Determine the [X, Y] coordinate at the center of the cell enclosing the given text.  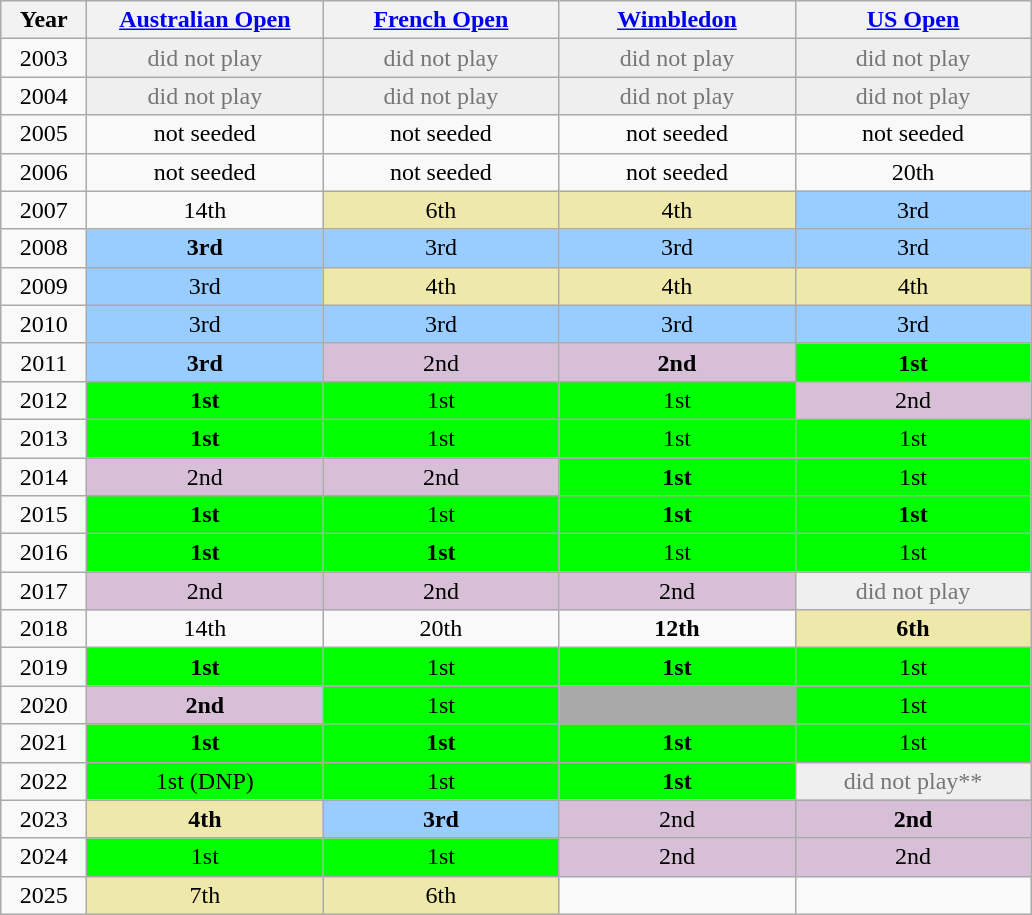
2019 [44, 667]
2010 [44, 324]
2017 [44, 591]
2024 [44, 857]
Wimbledon [677, 20]
2012 [44, 400]
2022 [44, 781]
US Open [913, 20]
Year [44, 20]
2006 [44, 172]
Australian Open [205, 20]
2016 [44, 553]
2011 [44, 362]
2005 [44, 134]
2009 [44, 286]
2014 [44, 477]
2004 [44, 96]
2003 [44, 58]
2018 [44, 629]
did not play** [913, 781]
2015 [44, 515]
French Open [441, 20]
7th [205, 895]
2013 [44, 438]
2008 [44, 248]
12th [677, 629]
2025 [44, 895]
2023 [44, 819]
2007 [44, 210]
1st (DNP) [205, 781]
2020 [44, 705]
2021 [44, 743]
